Scan for the cell matching the given text and deliver its [X, Y] coordinate at center. 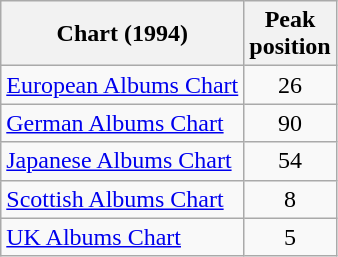
5 [290, 237]
Chart (1994) [122, 34]
UK Albums Chart [122, 237]
European Albums Chart [122, 85]
54 [290, 161]
8 [290, 199]
Peakposition [290, 34]
German Albums Chart [122, 123]
26 [290, 85]
Japanese Albums Chart [122, 161]
90 [290, 123]
Scottish Albums Chart [122, 199]
